Find where the given text appears and provide that cell's center as [X, Y] coordinate. 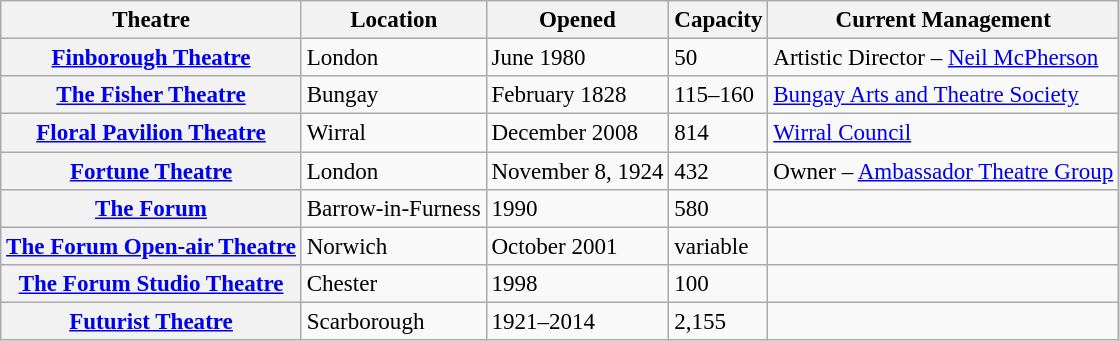
Finborough Theatre [152, 58]
Owner – Ambassador Theatre Group [944, 171]
Capacity [718, 20]
Location [394, 20]
Futurist Theatre [152, 322]
1921–2014 [578, 322]
The Forum Open-air Theatre [152, 246]
Theatre [152, 20]
Bungay [394, 95]
Current Management [944, 20]
Bungay Arts and Theatre Society [944, 95]
Scarborough [394, 322]
2,155 [718, 322]
115–160 [718, 95]
1990 [578, 209]
50 [718, 58]
Opened [578, 20]
Artistic Director – Neil McPherson [944, 58]
432 [718, 171]
June 1980 [578, 58]
Norwich [394, 246]
580 [718, 209]
Wirral [394, 133]
Floral Pavilion Theatre [152, 133]
Chester [394, 284]
November 8, 1924 [578, 171]
December 2008 [578, 133]
The Forum Studio Theatre [152, 284]
October 2001 [578, 246]
Barrow-in-Furness [394, 209]
Wirral Council [944, 133]
February 1828 [578, 95]
The Forum [152, 209]
814 [718, 133]
variable [718, 246]
100 [718, 284]
1998 [578, 284]
The Fisher Theatre [152, 95]
Fortune Theatre [152, 171]
